Extract the (X, Y) coordinate from the center of the cell holding the provided text.  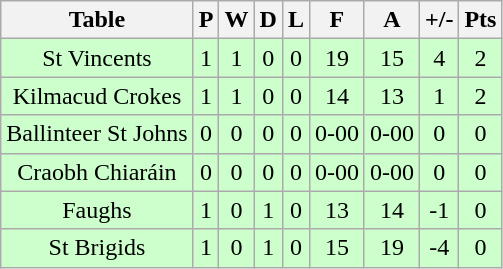
P (206, 20)
-4 (440, 248)
St Vincents (97, 58)
Pts (480, 20)
Craobh Chiaráin (97, 172)
-1 (440, 210)
W (236, 20)
Table (97, 20)
Faughs (97, 210)
Kilmacud Crokes (97, 96)
D (268, 20)
+/- (440, 20)
Ballinteer St Johns (97, 134)
A (392, 20)
St Brigids (97, 248)
4 (440, 58)
L (296, 20)
F (336, 20)
